Output the (x, y) coordinate of the center of the cell containing the given text.  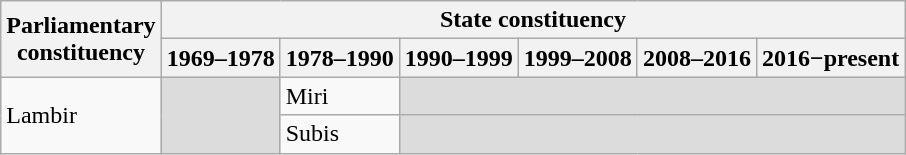
Miri (340, 96)
1990–1999 (458, 58)
Subis (340, 134)
State constituency (533, 20)
Lambir (81, 115)
Parliamentaryconstituency (81, 39)
1978–1990 (340, 58)
1999–2008 (578, 58)
2008–2016 (696, 58)
1969–1978 (220, 58)
2016−present (830, 58)
